Provide the (x, y) coordinate of the cell's center where the given text is located.  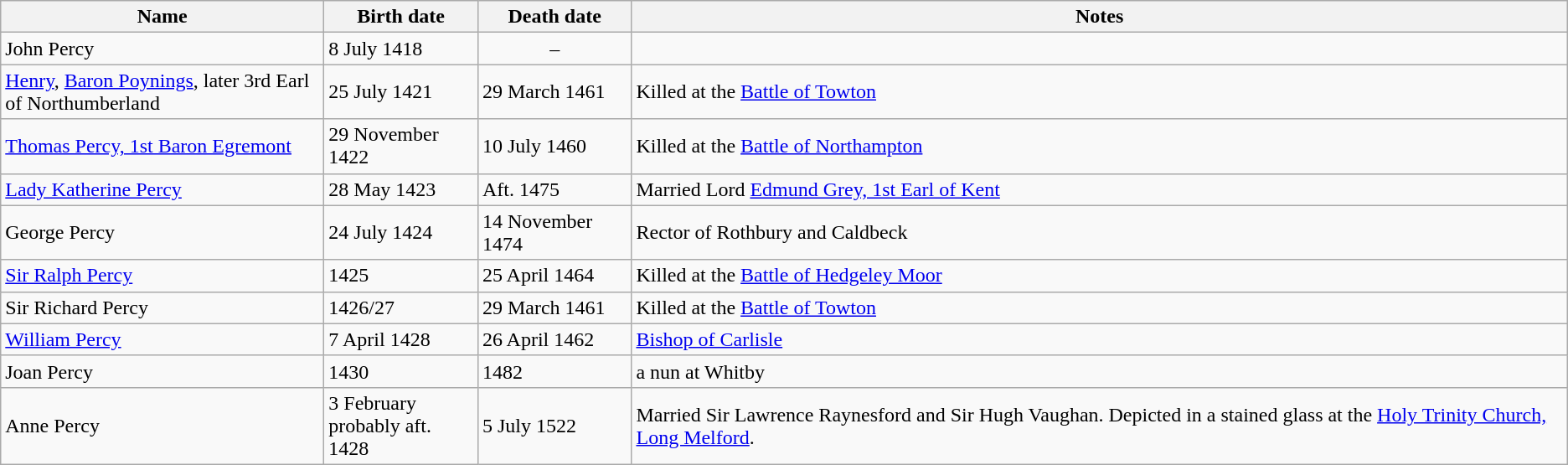
Death date (554, 17)
Henry, Baron Poynings, later 3rd Earl of Northumberland (162, 92)
3 Februaryprobably aft. 1428 (401, 426)
Joan Percy (162, 371)
7 April 1428 (401, 339)
8 July 1418 (401, 49)
25 July 1421 (401, 92)
Birth date (401, 17)
Killed at the Battle of Northampton (1099, 146)
Name (162, 17)
Bishop of Carlisle (1099, 339)
Notes (1099, 17)
29 November 1422 (401, 146)
Sir Richard Percy (162, 307)
Lady Katherine Percy (162, 189)
Married Lord Edmund Grey, 1st Earl of Kent (1099, 189)
William Percy (162, 339)
10 July 1460 (554, 146)
– (554, 49)
Anne Percy (162, 426)
24 July 1424 (401, 233)
5 July 1522 (554, 426)
25 April 1464 (554, 276)
Rector of Rothbury and Caldbeck (1099, 233)
26 April 1462 (554, 339)
Thomas Percy, 1st Baron Egremont (162, 146)
Sir Ralph Percy (162, 276)
14 November 1474 (554, 233)
1426/27 (401, 307)
John Percy (162, 49)
1425 (401, 276)
1430 (401, 371)
George Percy (162, 233)
Killed at the Battle of Hedgeley Moor (1099, 276)
a nun at Whitby (1099, 371)
Married Sir Lawrence Raynesford and Sir Hugh Vaughan. Depicted in a stained glass at the Holy Trinity Church, Long Melford. (1099, 426)
Aft. 1475 (554, 189)
1482 (554, 371)
28 May 1423 (401, 189)
